Detect which cell encompasses the target text, then output its (x, y) center coordinate. 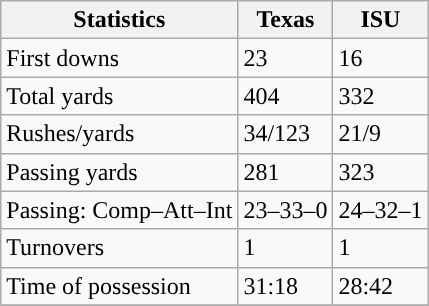
404 (286, 96)
ISU (380, 20)
34/123 (286, 134)
281 (286, 172)
Rushes/yards (120, 134)
Statistics (120, 20)
21/9 (380, 134)
Passing: Comp–Att–Int (120, 210)
Time of possession (120, 286)
Total yards (120, 96)
323 (380, 172)
Turnovers (120, 248)
332 (380, 96)
First downs (120, 58)
24–32–1 (380, 210)
28:42 (380, 286)
Passing yards (120, 172)
16 (380, 58)
23–33–0 (286, 210)
31:18 (286, 286)
23 (286, 58)
Texas (286, 20)
